Return the (X, Y) coordinate for the center point of the cell that contains the specified text.  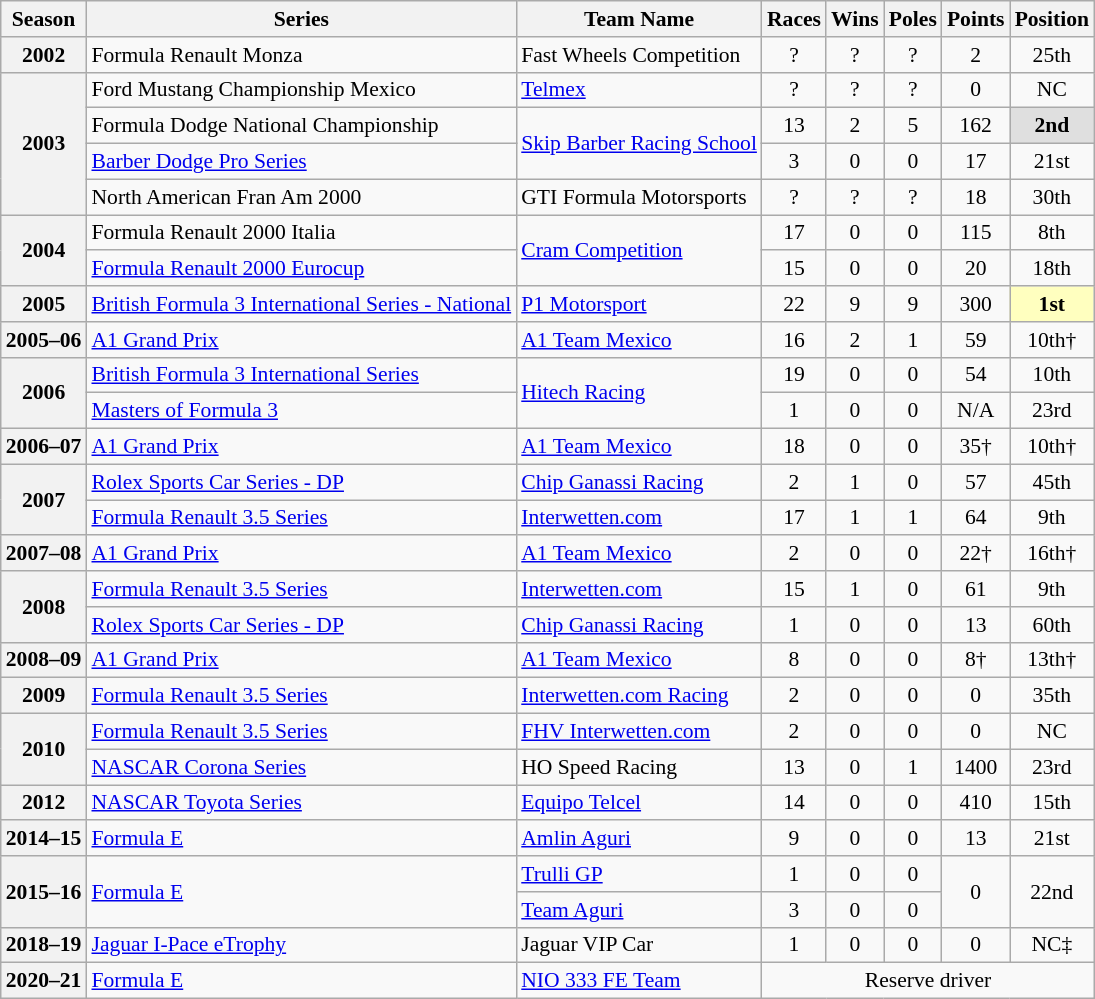
115 (976, 233)
1400 (976, 767)
30th (1052, 197)
57 (976, 482)
2007–08 (44, 554)
Jaguar VIP Car (639, 945)
Series (301, 19)
61 (976, 589)
2008–09 (44, 660)
2003 (44, 143)
5 (913, 126)
59 (976, 340)
14 (794, 803)
2008 (44, 606)
10th (1052, 375)
N/A (976, 411)
8† (976, 660)
Hitech Racing (639, 392)
Team Aguri (639, 910)
410 (976, 803)
NASCAR Toyota Series (301, 803)
Amlin Aguri (639, 839)
FHV Interwetten.com (639, 732)
45th (1052, 482)
Team Name (639, 19)
Skip Barber Racing School (639, 144)
22nd (1052, 892)
HO Speed Racing (639, 767)
Trulli GP (639, 874)
Cram Competition (639, 250)
Formula Renault 2000 Eurocup (301, 269)
162 (976, 126)
British Formula 3 International Series - National (301, 304)
2006–07 (44, 447)
2009 (44, 696)
2012 (44, 803)
19 (794, 375)
25th (1052, 55)
Ford Mustang Championship Mexico (301, 90)
2010 (44, 750)
Masters of Formula 3 (301, 411)
13th† (1052, 660)
Points (976, 19)
Fast Wheels Competition (639, 55)
22 (794, 304)
54 (976, 375)
15th (1052, 803)
Season (44, 19)
18th (1052, 269)
Formula Dodge National Championship (301, 126)
22† (976, 554)
2005–06 (44, 340)
Formula Renault Monza (301, 55)
2018–19 (44, 945)
16 (794, 340)
Position (1052, 19)
2014–15 (44, 839)
2004 (44, 250)
8 (794, 660)
Barber Dodge Pro Series (301, 162)
Equipo Telcel (639, 803)
35th (1052, 696)
20 (976, 269)
2007 (44, 500)
Jaguar I-Pace eTrophy (301, 945)
GTI Formula Motorsports (639, 197)
Formula Renault 2000 Italia (301, 233)
2020–21 (44, 981)
British Formula 3 International Series (301, 375)
64 (976, 518)
Reserve driver (928, 981)
8th (1052, 233)
Races (794, 19)
2005 (44, 304)
2015–16 (44, 892)
P1 Motorsport (639, 304)
Telmex (639, 90)
35† (976, 447)
NC‡ (1052, 945)
Poles (913, 19)
300 (976, 304)
NIO 333 FE Team (639, 981)
North American Fran Am 2000 (301, 197)
2006 (44, 392)
Interwetten.com Racing (639, 696)
16th† (1052, 554)
1st (1052, 304)
Wins (855, 19)
2002 (44, 55)
2nd (1052, 126)
NASCAR Corona Series (301, 767)
60th (1052, 625)
